Identify which cell holds the provided text, then report its [x, y] central coordinate. 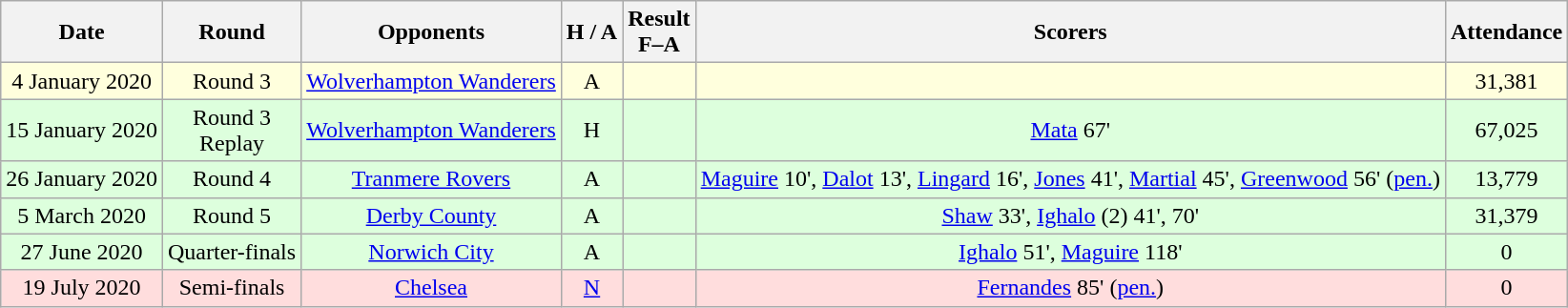
Round 5 [231, 216]
Chelsea [431, 288]
4 January 2020 [82, 81]
N [591, 288]
5 March 2020 [82, 216]
Ighalo 51', Maguire 118' [1070, 252]
H [591, 130]
Date [82, 32]
31,381 [1506, 81]
19 July 2020 [82, 288]
Scorers [1070, 32]
Round 4 [231, 179]
Maguire 10', Dalot 13', Lingard 16', Jones 41', Martial 45', Greenwood 56' (pen.) [1070, 179]
Fernandes 85' (pen.) [1070, 288]
Semi-finals [231, 288]
Shaw 33', Ighalo (2) 41', 70' [1070, 216]
26 January 2020 [82, 179]
Attendance [1506, 32]
ResultF–A [659, 32]
Norwich City [431, 252]
67,025 [1506, 130]
31,379 [1506, 216]
27 June 2020 [82, 252]
Tranmere Rovers [431, 179]
Round [231, 32]
Quarter-finals [231, 252]
15 January 2020 [82, 130]
Mata 67' [1070, 130]
Derby County [431, 216]
13,779 [1506, 179]
H / A [591, 32]
Opponents [431, 32]
Round 3Replay [231, 130]
Round 3 [231, 81]
